Search for the cell housing the specified text and yield its (X, Y) center coordinate. 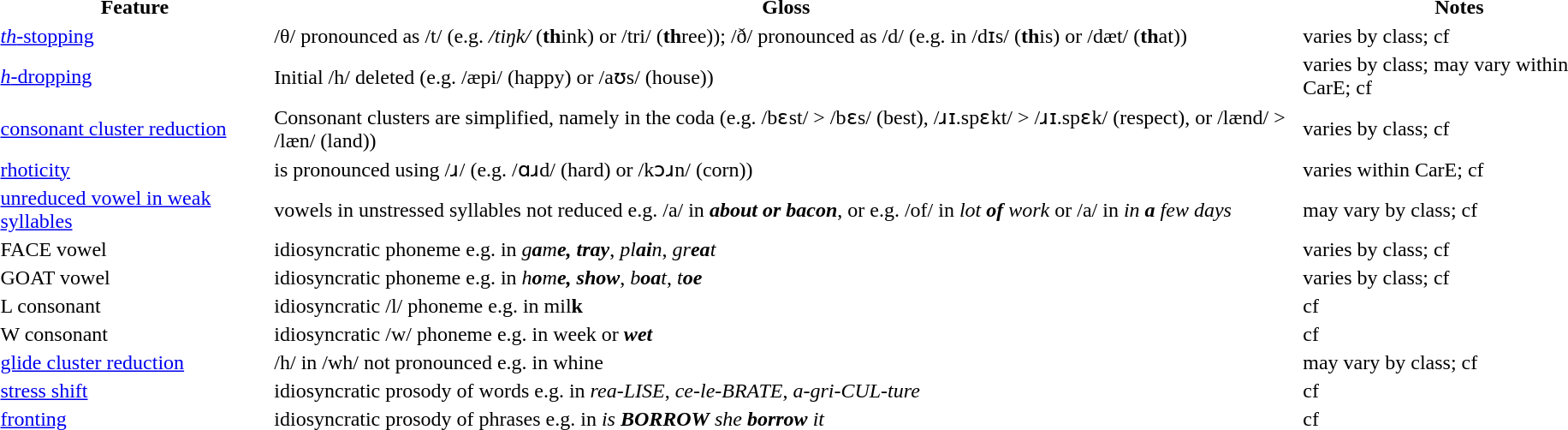
idiosyncratic phoneme e.g. in game, tray, plain, great (786, 249)
/θ/ pronounced as /t/ (e.g. /tiŋk/ (think) or /tri/ (three)); /ð/ pronounced as /d/ (e.g. in /dɪs/ (this) or /dæt/ (that)) (786, 36)
is pronounced using /ɹ/ (e.g. /ɑɹd/ (hard) or /kɔɹn/ (corn)) (786, 170)
/h/ in /wh/ not pronounced e.g. in whine (786, 362)
idiosyncratic /w/ phoneme e.g. in week or wet (786, 335)
idiosyncratic phoneme e.g. in home, show, boat, toe (786, 278)
Initial /h/ deleted (e.g. /æpi/ (happy) or /aʊs/ (house)) (786, 75)
Consonant clusters are simplified, namely in the coda (e.g. /bɛst/ > /bɛs/ (best), /ɹɪ.spɛkt/ > /ɹɪ.spɛk/ (respect), or /lænd/ > /læn/ (land)) (786, 128)
vowels in unstressed syllables not reduced e.g. /a/ in about or bacon, or e.g. /of/ in lot of work or /a/ in in a few days (786, 209)
idiosyncratic /l/ phoneme e.g. in milk (786, 306)
idiosyncratic prosody of words e.g. in rea-LISE, ce-le-BRATE, a-gri-CUL-ture (786, 391)
